Search for the cell housing the specified text and yield its (X, Y) center coordinate. 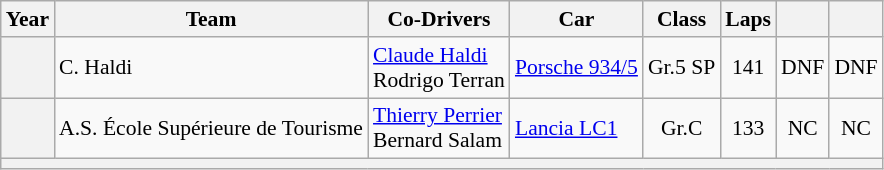
Car (576, 19)
Class (682, 19)
133 (748, 128)
Thierry Perrier Bernard Salam (439, 128)
Gr.C (682, 128)
Laps (748, 19)
Gr.5 SP (682, 68)
Lancia LC1 (576, 128)
141 (748, 68)
Claude Haldi Rodrigo Terran (439, 68)
Team (211, 19)
Year (28, 19)
A.S. École Supérieure de Tourisme (211, 128)
Porsche 934/5 (576, 68)
Co-Drivers (439, 19)
C. Haldi (211, 68)
